From the cell containing the given text, extract its center point as (x, y) coordinate. 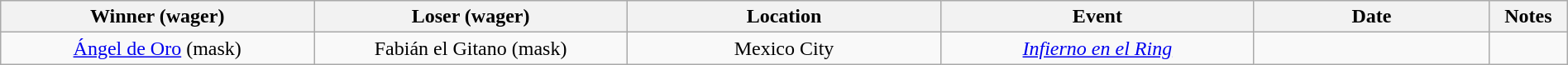
Infierno en el Ring (1097, 48)
Event (1097, 17)
Date (1371, 17)
Location (784, 17)
Fabián el Gitano (mask) (471, 48)
Winner (wager) (157, 17)
Ángel de Oro (mask) (157, 48)
Loser (wager) (471, 17)
Mexico City (784, 48)
Notes (1528, 17)
